Pinpoint the cell where the given text exists, returning its (X, Y) midpoint coordinate. 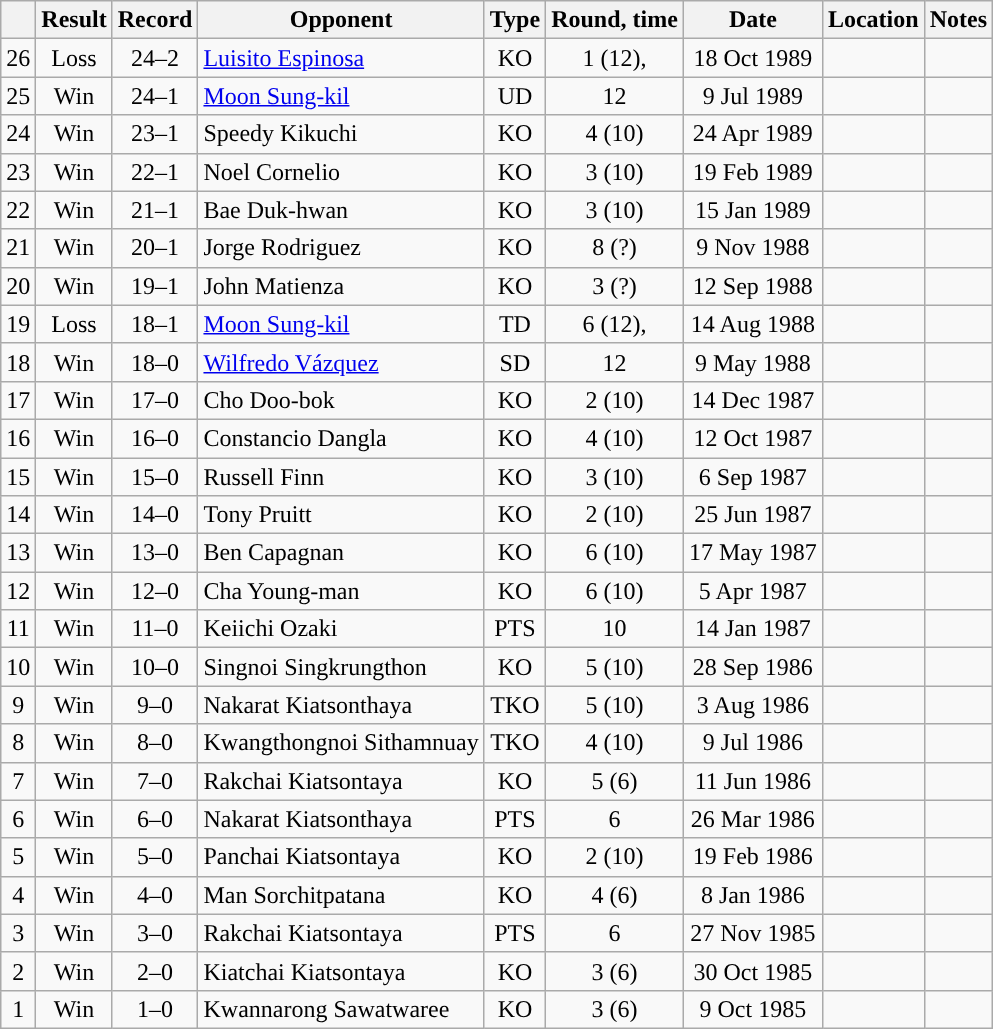
19 Feb 1986 (752, 857)
Russell Finn (341, 477)
Luisito Espinosa (341, 58)
9 Jul 1986 (752, 743)
12 Sep 1988 (752, 286)
11 (18, 629)
22–1 (155, 172)
13–0 (155, 553)
14 Aug 1988 (752, 324)
26 Mar 1986 (752, 819)
4–0 (155, 895)
30 Oct 1985 (752, 971)
3 (?) (615, 286)
10–0 (155, 667)
Wilfredo Vázquez (341, 362)
6 (12), (615, 324)
11–0 (155, 629)
27 Nov 1985 (752, 933)
4 (18, 895)
11 Jun 1986 (752, 781)
UD (514, 96)
SD (514, 362)
Speedy Kikuchi (341, 134)
21 (18, 248)
3 (18, 933)
18–1 (155, 324)
23 (18, 172)
28 Sep 1986 (752, 667)
25 Jun 1987 (752, 515)
24 Apr 1989 (752, 134)
Opponent (341, 20)
Round, time (615, 20)
6 Sep 1987 (752, 477)
8–0 (155, 743)
24–1 (155, 96)
Jorge Rodriguez (341, 248)
6–0 (155, 819)
TD (514, 324)
Keiichi Ozaki (341, 629)
14 Dec 1987 (752, 400)
24 (18, 134)
17 (18, 400)
Tony Pruitt (341, 515)
7 (18, 781)
3–0 (155, 933)
Location (873, 20)
19–1 (155, 286)
3 Aug 1986 (752, 705)
18–0 (155, 362)
Type (514, 20)
Cho Doo-bok (341, 400)
8 (?) (615, 248)
20–1 (155, 248)
14 (18, 515)
9 May 1988 (752, 362)
21–1 (155, 210)
16–0 (155, 438)
8 (18, 743)
17–0 (155, 400)
Man Sorchitpatana (341, 895)
7–0 (155, 781)
13 (18, 553)
14–0 (155, 515)
18 Oct 1989 (752, 58)
9–0 (155, 705)
Ben Capagnan (341, 553)
9 Jul 1989 (752, 96)
Kwannarong Sawatwaree (341, 1009)
Result (74, 20)
1–0 (155, 1009)
19 Feb 1989 (752, 172)
5–0 (155, 857)
9 (18, 705)
Cha Young-man (341, 591)
26 (18, 58)
22 (18, 210)
Kiatchai Kiatsontaya (341, 971)
15 (18, 477)
Date (752, 20)
2 (18, 971)
17 May 1987 (752, 553)
20 (18, 286)
Bae Duk-hwan (341, 210)
24–2 (155, 58)
5 (6) (615, 781)
1 (18, 1009)
Notes (958, 20)
8 Jan 1986 (752, 895)
9 Oct 1985 (752, 1009)
John Matienza (341, 286)
Record (155, 20)
Singnoi Singkrungthon (341, 667)
25 (18, 96)
Noel Cornelio (341, 172)
9 Nov 1988 (752, 248)
12 Oct 1987 (752, 438)
23–1 (155, 134)
4 (6) (615, 895)
2–0 (155, 971)
5 Apr 1987 (752, 591)
18 (18, 362)
14 Jan 1987 (752, 629)
15 Jan 1989 (752, 210)
Kwangthongnoi Sithamnuay (341, 743)
12–0 (155, 591)
19 (18, 324)
Constancio Dangla (341, 438)
5 (18, 857)
16 (18, 438)
1 (12), (615, 58)
15–0 (155, 477)
Panchai Kiatsontaya (341, 857)
